Provide the [X, Y] coordinate of the cell's center where the given text is located.  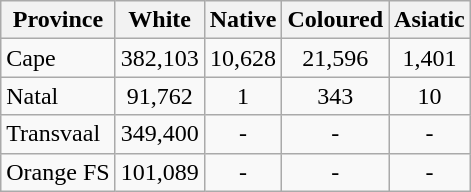
1 [243, 96]
Coloured [336, 20]
349,400 [160, 134]
10 [430, 96]
Transvaal [58, 134]
10,628 [243, 58]
21,596 [336, 58]
Native [243, 20]
Asiatic [430, 20]
Province [58, 20]
101,089 [160, 172]
Orange FS [58, 172]
1,401 [430, 58]
382,103 [160, 58]
Cape [58, 58]
Natal [58, 96]
343 [336, 96]
91,762 [160, 96]
White [160, 20]
